Return the (x, y) coordinate for the center point of the cell that contains the specified text.  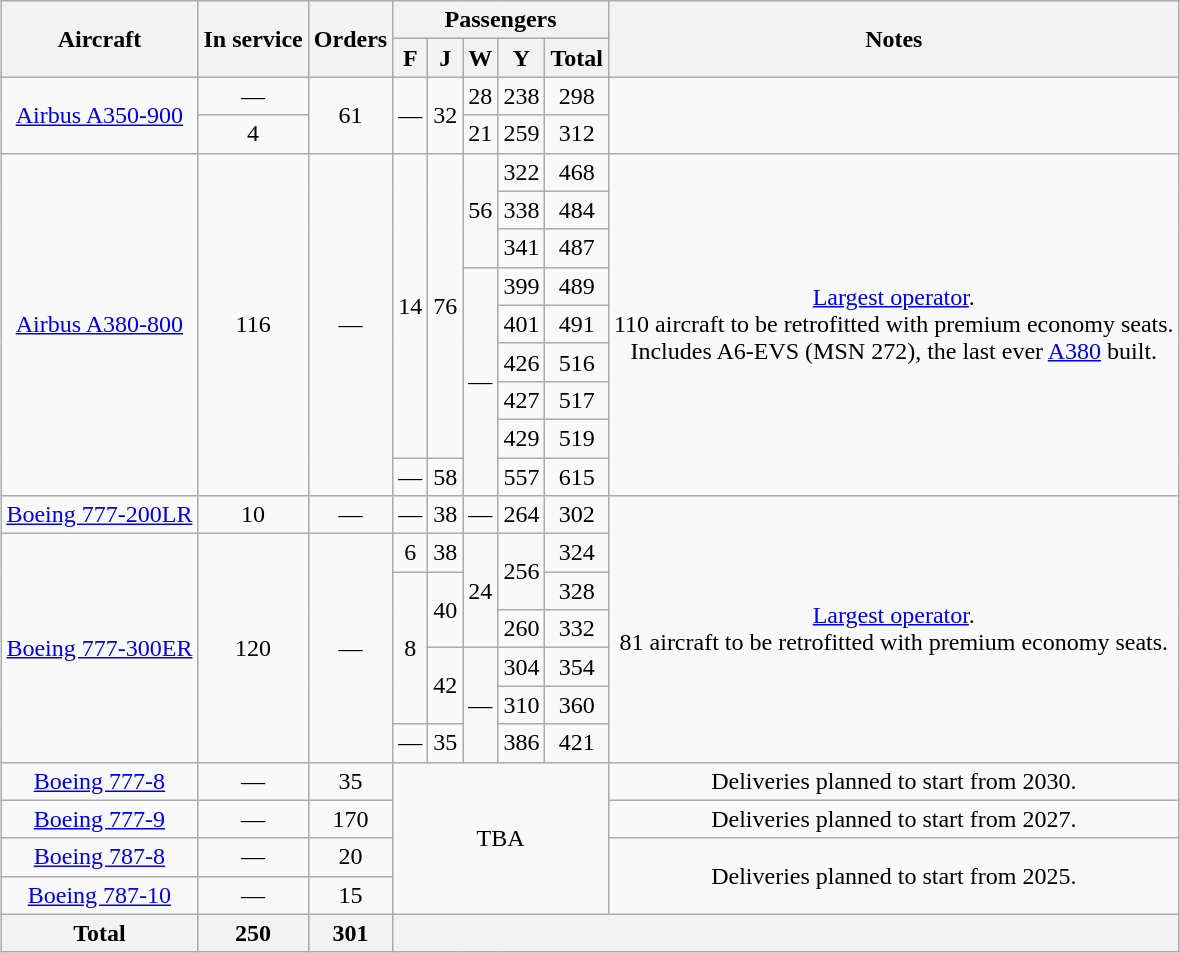
Boeing 777-200LR (100, 515)
6 (410, 553)
32 (446, 115)
332 (577, 629)
76 (446, 305)
489 (577, 286)
238 (522, 96)
386 (522, 743)
Largest operator.81 aircraft to be retrofitted with premium economy seats. (894, 629)
341 (522, 248)
Largest operator. 110 aircraft to be retrofitted with premium economy seats.Includes A6-EVS (MSN 272), the last ever A380 built. (894, 324)
312 (577, 134)
56 (480, 210)
301 (350, 933)
J (446, 58)
427 (522, 400)
322 (522, 172)
487 (577, 248)
304 (522, 667)
Airbus A380-800 (100, 324)
401 (522, 324)
399 (522, 286)
Deliveries planned to start from 2030. (894, 781)
Airbus A350-900 (100, 115)
Boeing 777-9 (100, 819)
310 (522, 705)
354 (577, 667)
170 (350, 819)
429 (522, 438)
15 (350, 895)
557 (522, 477)
F (410, 58)
260 (522, 629)
42 (446, 686)
484 (577, 210)
24 (480, 591)
61 (350, 115)
302 (577, 515)
TBA (501, 838)
21 (480, 134)
28 (480, 96)
615 (577, 477)
8 (410, 648)
In service (253, 39)
58 (446, 477)
40 (446, 610)
491 (577, 324)
W (480, 58)
Deliveries planned to start from 2027. (894, 819)
519 (577, 438)
328 (577, 591)
Orders (350, 39)
264 (522, 515)
Boeing 777-300ER (100, 648)
116 (253, 324)
259 (522, 134)
4 (253, 134)
Boeing 777-8 (100, 781)
360 (577, 705)
426 (522, 362)
298 (577, 96)
Notes (894, 39)
120 (253, 648)
Y (522, 58)
468 (577, 172)
10 (253, 515)
256 (522, 572)
517 (577, 400)
Passengers (501, 20)
516 (577, 362)
421 (577, 743)
324 (577, 553)
14 (410, 305)
338 (522, 210)
20 (350, 857)
250 (253, 933)
Boeing 787-8 (100, 857)
Deliveries planned to start from 2025. (894, 876)
Boeing 787-10 (100, 895)
Aircraft (100, 39)
